Identify which cell holds the provided text, then report its (X, Y) central coordinate. 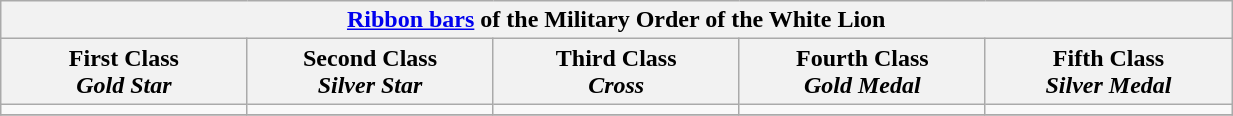
Ribbon bars of the Military Order of the White Lion (616, 20)
Fourth ClassGold Medal (862, 72)
Third ClassCross (616, 72)
First ClassGold Star (124, 72)
Second ClassSilver Star (370, 72)
Fifth ClassSilver Medal (1108, 72)
